For the text-containing cell, return its midpoint in [X, Y] coordinate format. 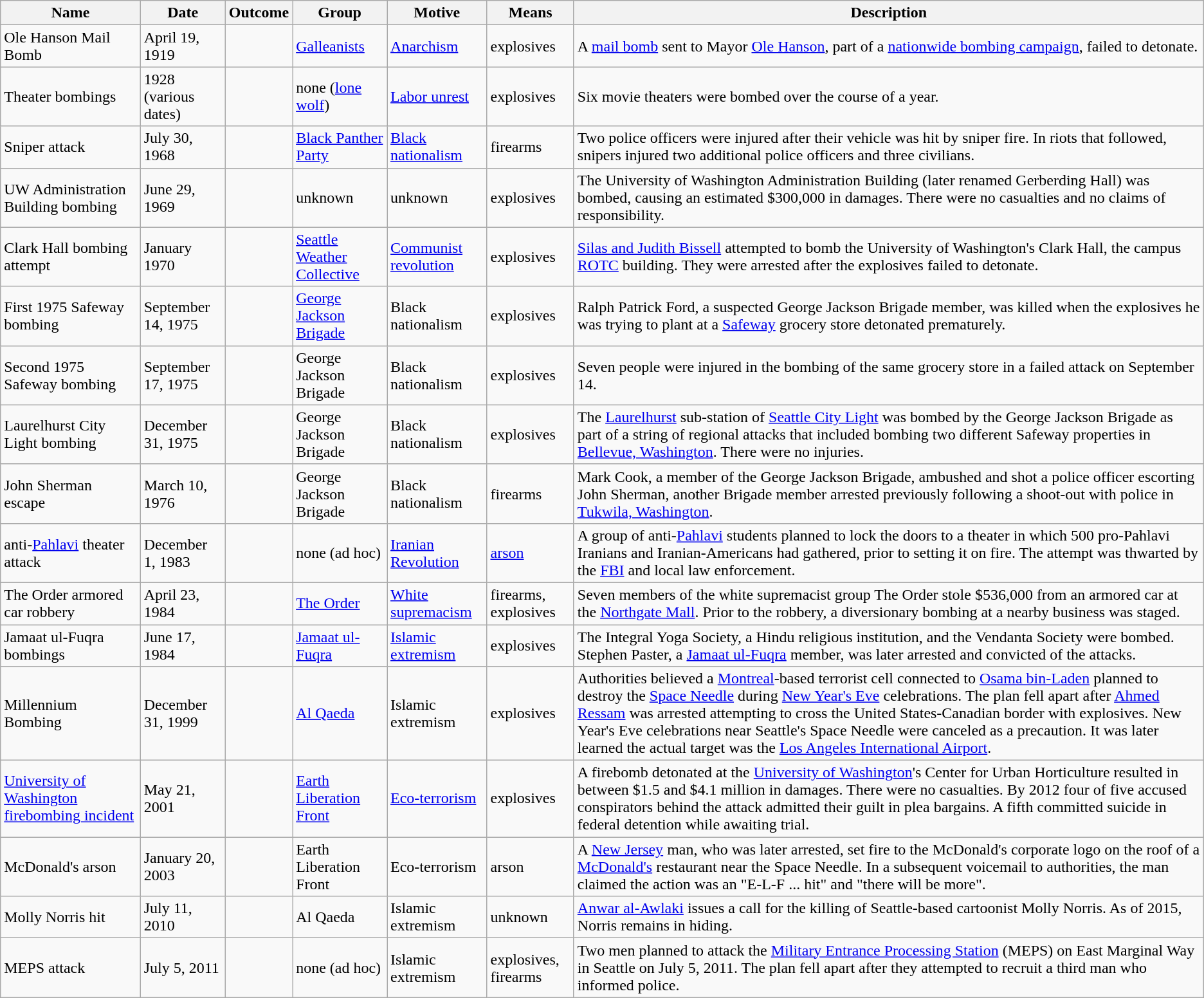
Galleanists [340, 46]
1928 (various dates) [183, 97]
Molly Norris hit [71, 918]
A mail bomb sent to Mayor Ole Hanson, part of a nationwide bombing campaign, failed to detonate. [889, 46]
January 20, 2003 [183, 867]
Seven people were injured in the bombing of the same grocery store in a failed attack on September 14. [889, 375]
Group [340, 13]
Communist revolution [437, 257]
Seattle Weather Collective [340, 257]
July 11, 2010 [183, 918]
Anarchism [437, 46]
July 5, 2011 [183, 968]
Iranian Revolution [437, 553]
September 17, 1975 [183, 375]
University of Washington firebombing incident [71, 799]
MEPS attack [71, 968]
Description [889, 13]
Millennium Bombing [71, 714]
Labor unrest [437, 97]
John Sherman escape [71, 494]
The Order armored car robbery [71, 604]
Date [183, 13]
Second 1975 Safeway bombing [71, 375]
December 31, 1999 [183, 714]
January 1970 [183, 257]
Theater bombings [71, 97]
McDonald's arson [71, 867]
White supremacism [437, 604]
July 30, 1968 [183, 147]
December 31, 1975 [183, 434]
March 10, 1976 [183, 494]
firearms, explosives [530, 604]
none (lone wolf) [340, 97]
Black Panther Party [340, 147]
Name [71, 13]
Clark Hall bombing attempt [71, 257]
June 17, 1984 [183, 645]
Jamaat ul-Fuqra [340, 645]
Means [530, 13]
Anwar al-Awlaki issues a call for the killing of Seattle-based cartoonist Molly Norris. As of 2015, Norris remains in hiding. [889, 918]
September 14, 1975 [183, 316]
Sniper attack [71, 147]
Jamaat ul-Fuqra bombings [71, 645]
December 1, 1983 [183, 553]
anti-Pahlavi theater attack [71, 553]
May 21, 2001 [183, 799]
Laurelhurst City Light bombing [71, 434]
April 19, 1919 [183, 46]
April 23, 1984 [183, 604]
June 29, 1969 [183, 198]
First 1975 Safeway bombing [71, 316]
Outcome [259, 13]
The Order [340, 604]
explosives, firearms [530, 968]
Six movie theaters were bombed over the course of a year. [889, 97]
Motive [437, 13]
UW Administration Building bombing [71, 198]
Ole Hanson Mail Bomb [71, 46]
